Return the (X, Y) coordinate for the center point of the cell that contains the specified text.  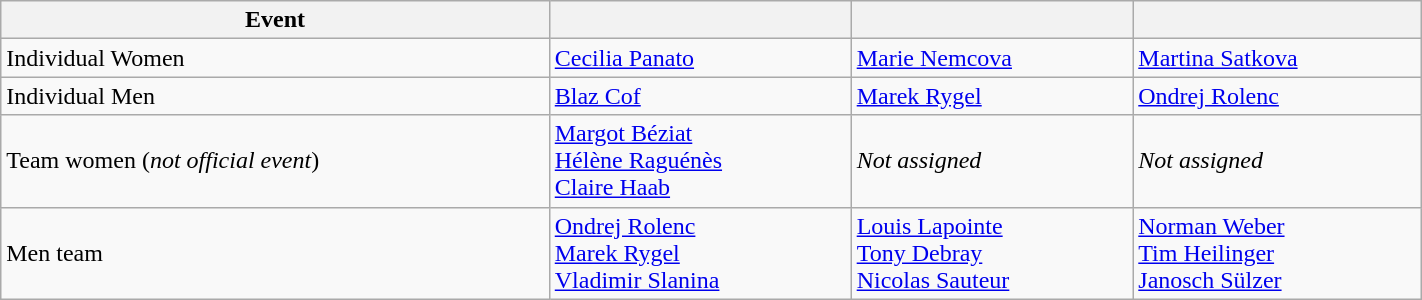
Men team (275, 253)
Cecilia Panato (700, 58)
Martina Satkova (1277, 58)
Event (275, 20)
Ondrej Rolenc (1277, 96)
Marie Nemcova (992, 58)
Margot BéziatHélène RaguénèsClaire Haab (700, 161)
Individual Women (275, 58)
Louis LapointeTony DebrayNicolas Sauteur (992, 253)
Individual Men (275, 96)
Blaz Cof (700, 96)
Ondrej RolencMarek RygelVladimir Slanina (700, 253)
Norman WeberTim HeilingerJanosch Sülzer (1277, 253)
Team women (not official event) (275, 161)
Marek Rygel (992, 96)
